Extract the [x, y] coordinate from the center of the cell holding the provided text.  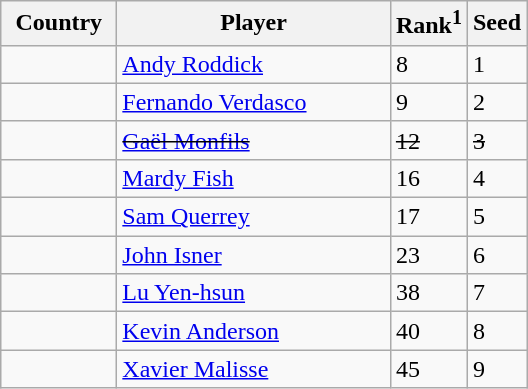
23 [428, 255]
Lu Yen-hsun [254, 293]
Fernando Verdasco [254, 102]
Andy Roddick [254, 64]
4 [496, 178]
12 [428, 140]
Mardy Fish [254, 178]
Kevin Anderson [254, 331]
2 [496, 102]
Seed [496, 24]
Rank1 [428, 24]
6 [496, 255]
3 [496, 140]
40 [428, 331]
7 [496, 293]
Player [254, 24]
45 [428, 369]
38 [428, 293]
17 [428, 217]
Country [59, 24]
Gaël Monfils [254, 140]
Xavier Malisse [254, 369]
1 [496, 64]
John Isner [254, 255]
Sam Querrey [254, 217]
5 [496, 217]
16 [428, 178]
